Pinpoint the cell where the given text exists, returning its [x, y] midpoint coordinate. 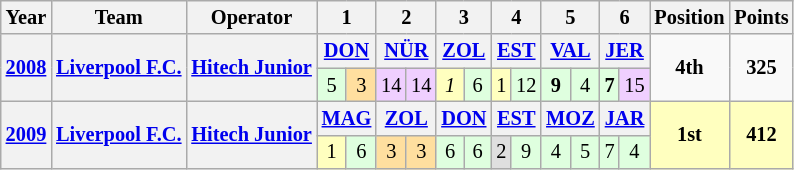
MOZ [570, 118]
JAR [625, 118]
15 [634, 85]
Year [26, 17]
MAG [347, 118]
1st [690, 134]
Points [761, 17]
325 [761, 68]
2008 [26, 68]
412 [761, 134]
12 [526, 85]
VAL [570, 51]
JER [625, 51]
4th [690, 68]
Team [118, 17]
Operator [251, 17]
2009 [26, 134]
NÜR [406, 51]
Position [690, 17]
